For the text-containing cell, return its midpoint in (X, Y) coordinate format. 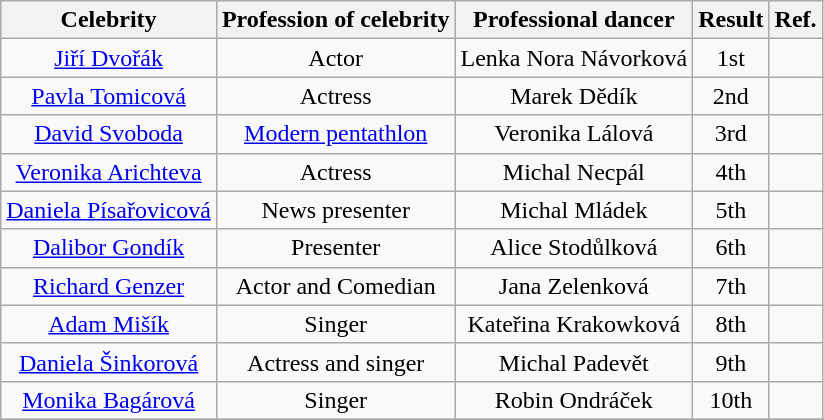
Dalibor Gondík (109, 248)
10th (731, 400)
Modern pentathlon (336, 134)
Alice Stodůlková (574, 248)
3rd (731, 134)
Richard Genzer (109, 286)
Robin Ondráček (574, 400)
News presenter (336, 210)
Celebrity (109, 20)
Pavla Tomicová (109, 96)
Daniela Písařovicová (109, 210)
1st (731, 58)
2nd (731, 96)
Jana Zelenková (574, 286)
Adam Mišík (109, 324)
Veronika Arichteva (109, 172)
Ref. (796, 20)
Kateřina Krakowková (574, 324)
Actor and Comedian (336, 286)
Michal Necpál (574, 172)
Professional dancer (574, 20)
6th (731, 248)
Veronika Lálová (574, 134)
4th (731, 172)
Lenka Nora Návorková (574, 58)
Marek Dědík (574, 96)
Profession of celebrity (336, 20)
Result (731, 20)
Monika Bagárová (109, 400)
9th (731, 362)
David Svoboda (109, 134)
Michal Padevět (574, 362)
8th (731, 324)
5th (731, 210)
Actor (336, 58)
Daniela Šinkorová (109, 362)
7th (731, 286)
Presenter (336, 248)
Michal Mládek (574, 210)
Jiří Dvořák (109, 58)
Actress and singer (336, 362)
